From the cell containing the given text, extract its center point as [X, Y] coordinate. 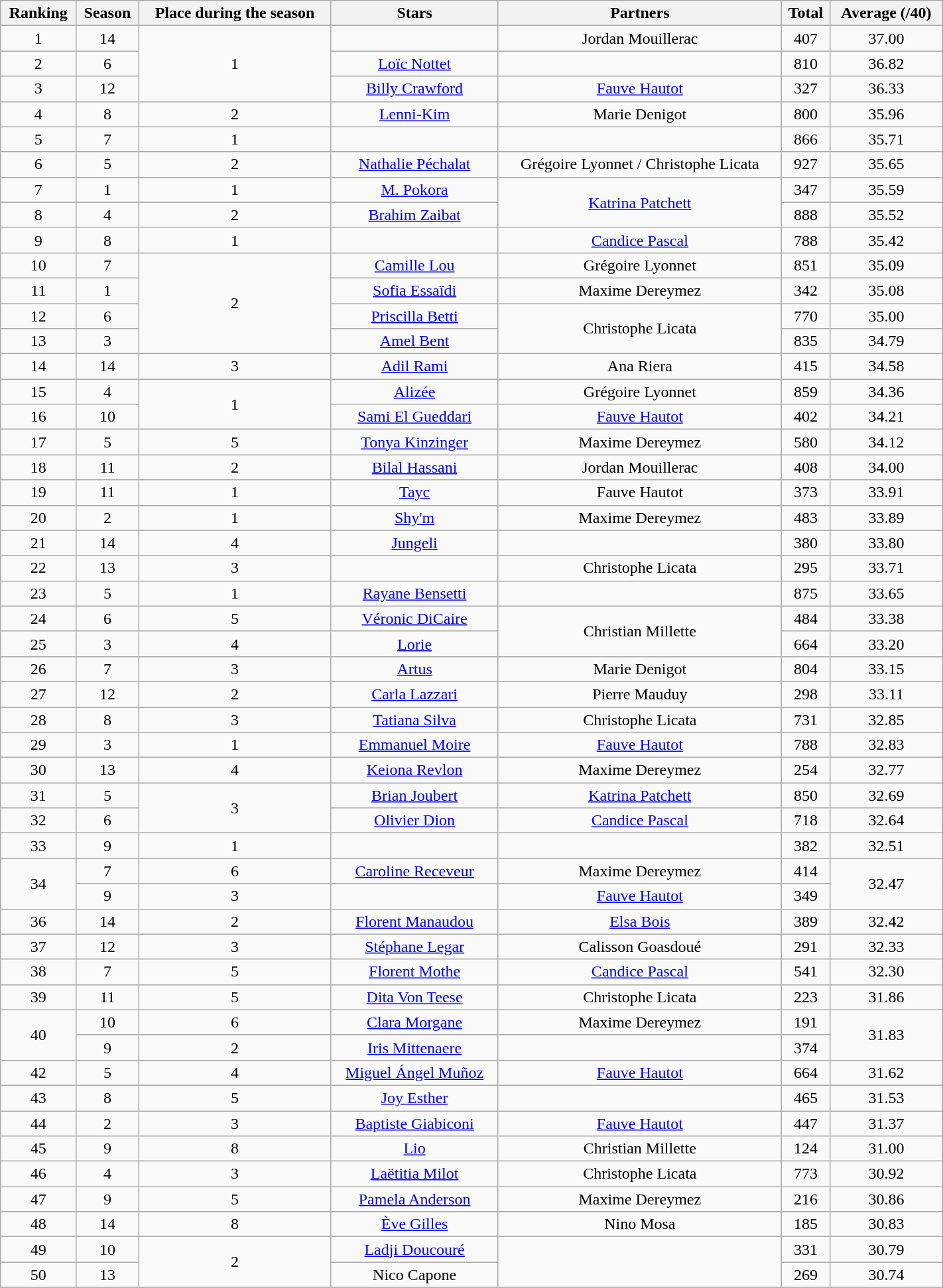
23 [38, 593]
35.52 [887, 215]
835 [805, 341]
Joy Esther [414, 1098]
Amel Bent [414, 341]
Total [805, 13]
35.09 [887, 265]
Tatiana Silva [414, 719]
Nico Capone [414, 1275]
30.79 [887, 1250]
30.92 [887, 1174]
Rayane Bensetti [414, 593]
Caroline Receveur [414, 871]
33.20 [887, 644]
Clara Morgane [414, 1022]
25 [38, 644]
291 [805, 947]
Ranking [38, 13]
33.15 [887, 669]
33.65 [887, 593]
580 [805, 442]
415 [805, 367]
851 [805, 265]
29 [38, 745]
31 [38, 795]
Stéphane Legar [414, 947]
773 [805, 1174]
16 [38, 417]
402 [805, 417]
875 [805, 593]
33.38 [887, 618]
465 [805, 1098]
Véronic DiCaire [414, 618]
31.62 [887, 1073]
810 [805, 64]
927 [805, 164]
26 [38, 669]
850 [805, 795]
Lenni-Kim [414, 114]
Priscilla Betti [414, 316]
19 [38, 493]
Pamela Anderson [414, 1199]
34.58 [887, 367]
34.36 [887, 392]
800 [805, 114]
Jungeli [414, 543]
Laëtitia Milot [414, 1174]
859 [805, 392]
Partners [639, 13]
30.74 [887, 1275]
M. Pokora [414, 190]
Lio [414, 1149]
35.96 [887, 114]
124 [805, 1149]
331 [805, 1250]
866 [805, 139]
Florent Mothe [414, 972]
31.83 [887, 1035]
34.79 [887, 341]
35.08 [887, 290]
32.85 [887, 719]
18 [38, 467]
Billy Crawford [414, 89]
49 [38, 1250]
44 [38, 1124]
Emmanuel Moire [414, 745]
32.77 [887, 770]
45 [38, 1149]
Sami El Gueddari [414, 417]
Baptiste Giabiconi [414, 1124]
414 [805, 871]
47 [38, 1199]
298 [805, 694]
36 [38, 921]
34.21 [887, 417]
34 [38, 884]
295 [805, 568]
32 [38, 821]
33.89 [887, 518]
32.83 [887, 745]
731 [805, 719]
Iris Mittenaere [414, 1047]
33 [38, 846]
40 [38, 1035]
373 [805, 493]
382 [805, 846]
Camille Lou [414, 265]
254 [805, 770]
32.69 [887, 795]
804 [805, 669]
Brahim Zaibat [414, 215]
32.33 [887, 947]
50 [38, 1275]
185 [805, 1224]
33.11 [887, 694]
32.42 [887, 921]
269 [805, 1275]
Ladji Doucouré [414, 1250]
Nathalie Péchalat [414, 164]
42 [38, 1073]
888 [805, 215]
483 [805, 518]
36.82 [887, 64]
32.47 [887, 884]
27 [38, 694]
Olivier Dion [414, 821]
Shy'm [414, 518]
Nino Mosa [639, 1224]
Alizée [414, 392]
33.91 [887, 493]
Miguel Ángel Muñoz [414, 1073]
216 [805, 1199]
484 [805, 618]
447 [805, 1124]
Ève Gilles [414, 1224]
Ana Riera [639, 367]
43 [38, 1098]
Place during the season [235, 13]
30.83 [887, 1224]
Elsa Bois [639, 921]
342 [805, 290]
Keiona Revlon [414, 770]
389 [805, 921]
Lorie [414, 644]
Artus [414, 669]
33.71 [887, 568]
39 [38, 997]
374 [805, 1047]
Brian Joubert [414, 795]
35.71 [887, 139]
Season [107, 13]
Sofia Essaïdi [414, 290]
Carla Lazzari [414, 694]
24 [38, 618]
32.30 [887, 972]
Average (/40) [887, 13]
380 [805, 543]
35.59 [887, 190]
36.33 [887, 89]
38 [38, 972]
32.51 [887, 846]
22 [38, 568]
Calisson Goasdoué [639, 947]
37 [38, 947]
Stars [414, 13]
Tonya Kinzinger [414, 442]
33.80 [887, 543]
Pierre Mauduy [639, 694]
407 [805, 38]
347 [805, 190]
35.65 [887, 164]
35.42 [887, 240]
Florent Manaudou [414, 921]
Dita Von Teese [414, 997]
31.86 [887, 997]
15 [38, 392]
Bilal Hassani [414, 467]
48 [38, 1224]
223 [805, 997]
408 [805, 467]
46 [38, 1174]
541 [805, 972]
191 [805, 1022]
Tayc [414, 493]
349 [805, 896]
20 [38, 518]
31.53 [887, 1098]
Grégoire Lyonnet / Christophe Licata [639, 164]
718 [805, 821]
327 [805, 89]
34.00 [887, 467]
30.86 [887, 1199]
Adil Rami [414, 367]
31.37 [887, 1124]
28 [38, 719]
31.00 [887, 1149]
32.64 [887, 821]
21 [38, 543]
37.00 [887, 38]
770 [805, 316]
Loïc Nottet [414, 64]
17 [38, 442]
35.00 [887, 316]
30 [38, 770]
34.12 [887, 442]
